Detect which cell encompasses the target text, then output its [x, y] center coordinate. 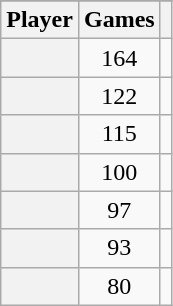
100 [119, 172]
Games [119, 20]
93 [119, 248]
122 [119, 96]
115 [119, 134]
164 [119, 58]
80 [119, 286]
Player [40, 20]
97 [119, 210]
